Scan for the cell matching the given text and deliver its [x, y] coordinate at center. 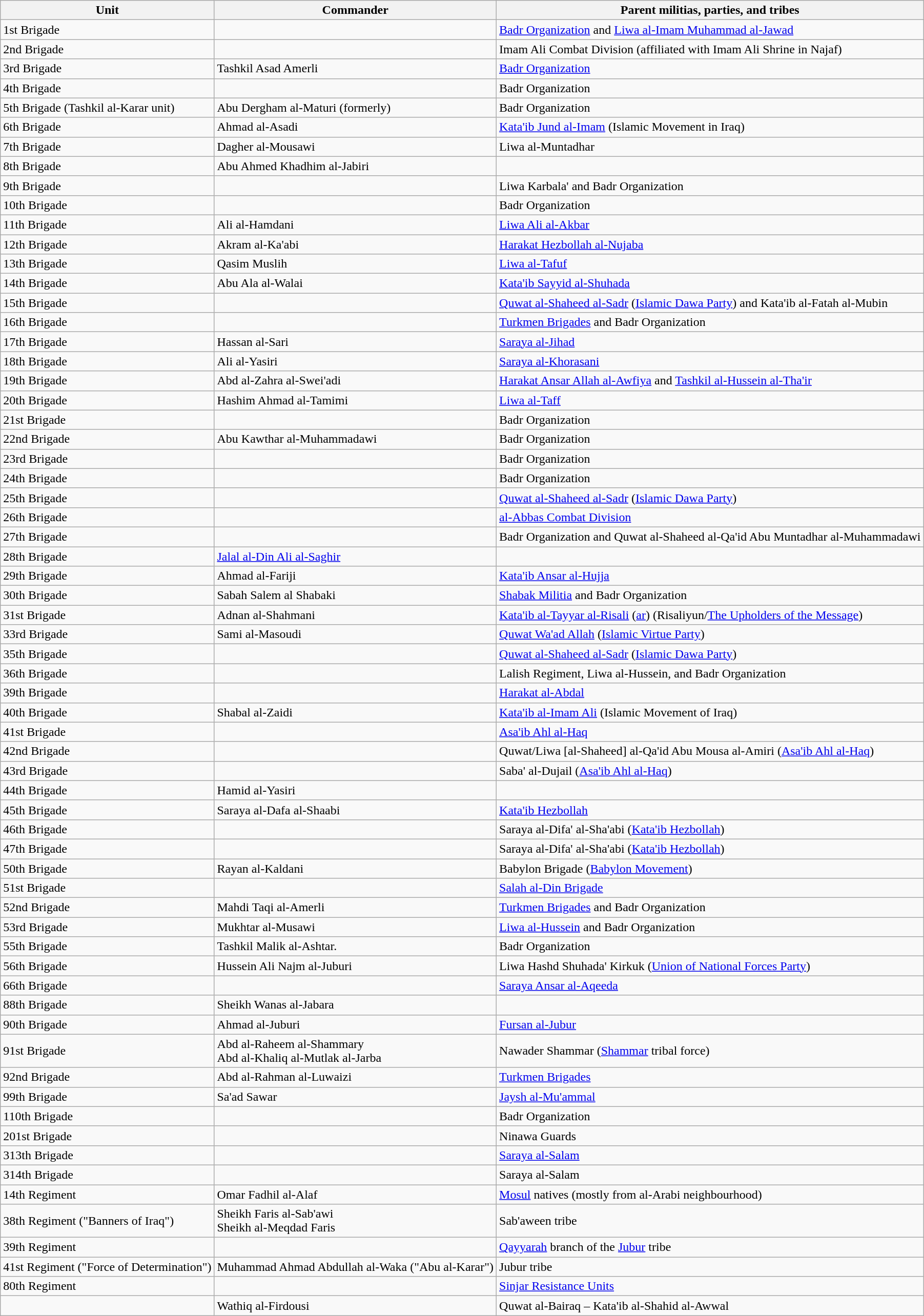
Ahmad al-Juburi [356, 1024]
Muhammad Ahmad Abdullah al-Waka ("Abu al-Karar") [356, 1267]
Quwat al-Shaheed al-Sadr (Islamic Dawa Party) and Kata'ib al-Fatah al-Mubin [710, 303]
Sheikh Wanas al-Jabara [356, 1005]
25th Brigade [108, 498]
Adnan al-Shahmani [356, 615]
Kata'ib Ansar al-Hujja [710, 576]
24th Brigade [108, 478]
Mukhtar al-Musawi [356, 927]
Sami al-Masoudi [356, 634]
5th Brigade (Tashkil al-Karar unit) [108, 108]
2nd Brigade [108, 49]
8th Brigade [108, 166]
Unit [108, 10]
Sa'ad Sawar [356, 1097]
Ahmad al-Fariji [356, 576]
43rd Brigade [108, 771]
18th Brigade [108, 361]
12th Brigade [108, 244]
Akram al-Ka'abi [356, 244]
40th Brigade [108, 712]
66th Brigade [108, 985]
Mosul natives (mostly from al-Arabi neighbourhood) [710, 1195]
Parent militias, parties, and tribes [710, 10]
Babylon Brigade (Babylon Movement) [710, 869]
Saraya Ansar al-Aqeeda [710, 985]
Abu Kawthar al-Muhammadawi [356, 439]
Abd al-Rahman al-Luwaizi [356, 1077]
47th Brigade [108, 849]
99th Brigade [108, 1097]
Salah al-Din Brigade [710, 888]
39th Brigade [108, 693]
22nd Brigade [108, 439]
Nawader Shammar (Shammar tribal force) [710, 1051]
3rd Brigade [108, 69]
Badr Organization and Liwa al-Imam Muhammad al-Jawad [710, 30]
Rayan al-Kaldani [356, 869]
Hussein Ali Najm al-Juburi [356, 966]
Abd al-Zahra al-Swei'adi [356, 381]
Saraya al-Jihad [710, 342]
36th Brigade [108, 673]
Lalish Regiment, Liwa al-Hussein, and Badr Organization [710, 673]
90th Brigade [108, 1024]
Jubur tribe [710, 1267]
Shabal al-Zaidi [356, 712]
Saraya al-Dafa al-Shaabi [356, 810]
35th Brigade [108, 654]
21st Brigade [108, 420]
Quwat/Liwa [al-Shaheed] al-Qa'id Abu Mousa al-Amiri (Asa'ib Ahl al-Haq) [710, 751]
23rd Brigade [108, 459]
Quwat al-Bairaq – Kata'ib al-Shahid al-Awwal [710, 1306]
313th Brigade [108, 1155]
38th Regiment ("Banners of Iraq") [108, 1221]
13th Brigade [108, 264]
30th Brigade [108, 595]
29th Brigade [108, 576]
Kata'ib al-Tayyar al-Risali (ar) (Risaliyun/The Upholders of the Message) [710, 615]
Sab'aween tribe [710, 1221]
46th Brigade [108, 829]
10th Brigade [108, 205]
Dagher al-Mousawi [356, 147]
55th Brigade [108, 947]
Asa'ib Ahl al-Haq [710, 732]
Abu Dergham al-Maturi (formerly) [356, 108]
20th Brigade [108, 400]
4th Brigade [108, 88]
33rd Brigade [108, 634]
al-Abbas Combat Division [710, 517]
Sinjar Resistance Units [710, 1286]
19th Brigade [108, 381]
11th Brigade [108, 224]
Liwa al-Hussein and Badr Organization [710, 927]
42nd Brigade [108, 751]
Liwa al-Muntadhar [710, 147]
26th Brigade [108, 517]
51st Brigade [108, 888]
7th Brigade [108, 147]
Jaysh al-Mu'ammal [710, 1097]
14th Regiment [108, 1195]
Ali al-Hamdani [356, 224]
Badr Organization and Quwat al-Shaheed al-Qa'id Abu Muntadhar al-Muhammadawi [710, 537]
Kata'ib Sayyid al-Shuhada [710, 283]
Kata'ib al-Imam Ali (Islamic Movement of Iraq) [710, 712]
Hashim Ahmad al-Tamimi [356, 400]
17th Brigade [108, 342]
88th Brigade [108, 1005]
Ahmad al-Asadi [356, 127]
Liwa al-Taff [710, 400]
56th Brigade [108, 966]
Harakat al-Abdal [710, 693]
Commander [356, 10]
Tashkil Malik al-Ashtar. [356, 947]
Kata'ib Hezbollah [710, 810]
41st Brigade [108, 732]
31st Brigade [108, 615]
110th Brigade [108, 1116]
Harakat Ansar Allah al-Awfiya and Tashkil al-Hussein al-Tha'ir [710, 381]
Hassan al-Sari [356, 342]
Saba' al-Dujail (Asa'ib Ahl al-Haq) [710, 771]
Abu Ala al-Walai [356, 283]
Liwa Ali al-Akbar [710, 224]
Jalal al-Din Ali al-Saghir [356, 556]
Turkmen Brigades [710, 1077]
Abd al-Raheem al-ShammaryAbd al-Khaliq al-Mutlak al-Jarba [356, 1051]
Imam Ali Combat Division (affiliated with Imam Ali Shrine in Najaf) [710, 49]
Abu Ahmed Khadhim al-Jabiri [356, 166]
Liwa al-Tafuf [710, 264]
201st Brigade [108, 1136]
Shabak Militia and Badr Organization [710, 595]
Sheikh Faris al-Sab'awiSheikh al-Meqdad Faris [356, 1221]
80th Regiment [108, 1286]
Harakat Hezbollah al-Nujaba [710, 244]
92nd Brigade [108, 1077]
Liwa Hashd Shuhada' Kirkuk (Union of National Forces Party) [710, 966]
44th Brigade [108, 790]
9th Brigade [108, 186]
28th Brigade [108, 556]
91st Brigade [108, 1051]
1st Brigade [108, 30]
14th Brigade [108, 283]
Kata'ib Jund al-Imam (Islamic Movement in Iraq) [710, 127]
Qasim Muslih [356, 264]
Ali al-Yasiri [356, 361]
Quwat Wa'ad Allah (Islamic Virtue Party) [710, 634]
Ninawa Guards [710, 1136]
Sabah Salem al Shabaki [356, 595]
53rd Brigade [108, 927]
45th Brigade [108, 810]
Wathiq al-Firdousi [356, 1306]
Hamid al-Yasiri [356, 790]
Qayyarah branch of the Jubur tribe [710, 1247]
50th Brigade [108, 869]
Saraya al-Khorasani [710, 361]
39th Regiment [108, 1247]
314th Brigade [108, 1175]
15th Brigade [108, 303]
Tashkil Asad Amerli [356, 69]
27th Brigade [108, 537]
Mahdi Taqi al-Amerli [356, 908]
Omar Fadhil al-Alaf [356, 1195]
6th Brigade [108, 127]
52nd Brigade [108, 908]
41st Regiment ("Force of Determination") [108, 1267]
Fursan al-Jubur [710, 1024]
16th Brigade [108, 322]
Liwa Karbala' and Badr Organization [710, 186]
